Scan for the cell matching the given text and deliver its [X, Y] coordinate at center. 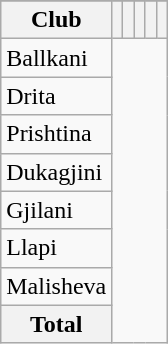
Drita [56, 96]
Prishtina [56, 134]
Ballkani [56, 58]
Llapi [56, 248]
Dukagjini [56, 172]
Total [56, 324]
Gjilani [56, 210]
Club [56, 20]
Malisheva [56, 286]
